From the cell containing the given text, extract its center point as [X, Y] coordinate. 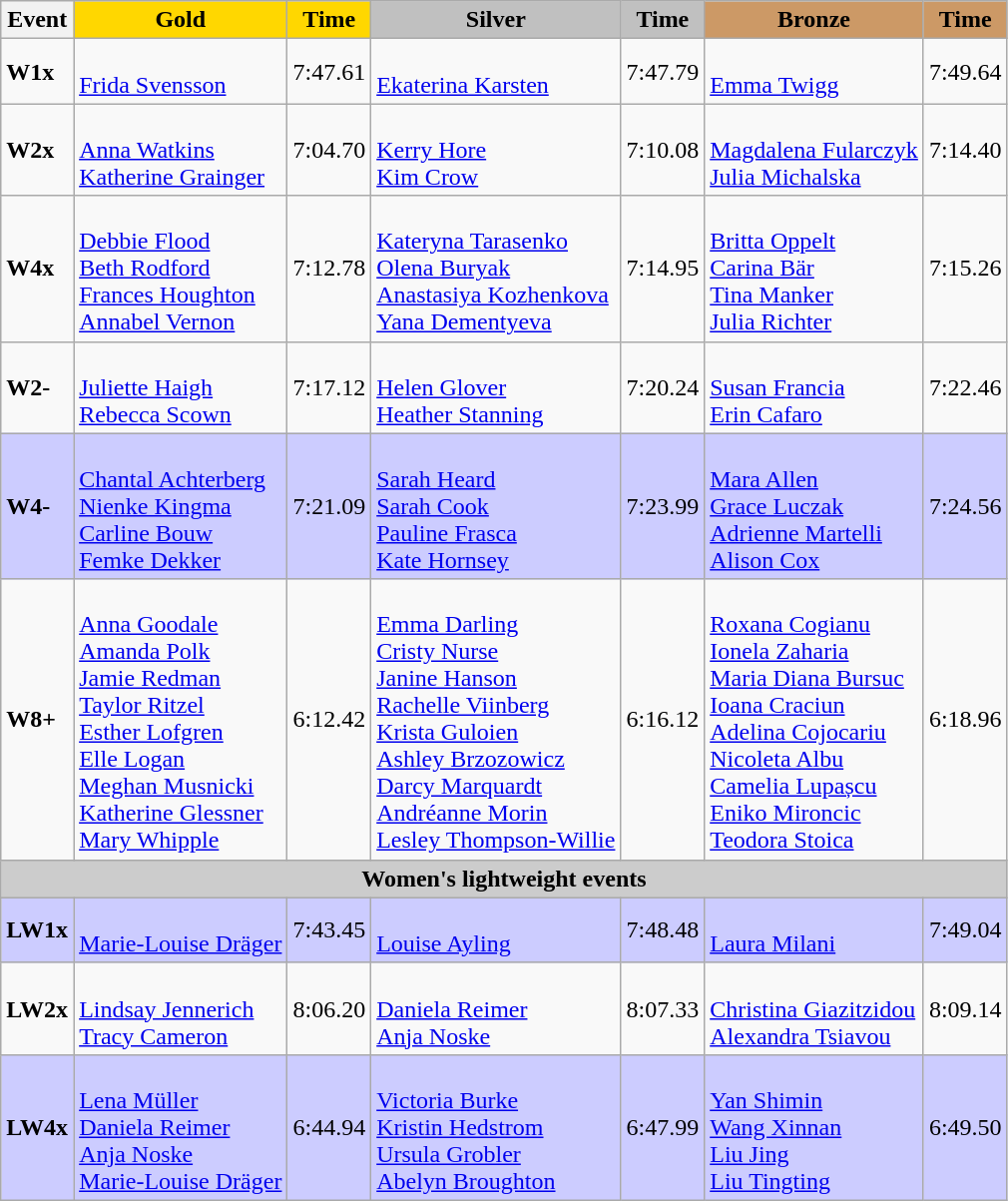
Marie-Louise Dräger [181, 930]
W2x [38, 150]
7:15.26 [965, 269]
LW4x [38, 1127]
8:07.33 [663, 1008]
7:24.56 [965, 506]
6:47.99 [663, 1127]
Silver [496, 20]
7:48.48 [663, 930]
Gold [181, 20]
Christina GiazitzidouAlexandra Tsiavou [814, 1008]
Yan ShiminWang XinnanLiu JingLiu Tingting [814, 1127]
7:49.04 [965, 930]
8:06.20 [329, 1008]
Emma DarlingCristy NurseJanine HansonRachelle ViinbergKrista GuloienAshley BrzozowiczDarcy MarquardtAndréanne MorinLesley Thompson-Willie [496, 719]
Ekaterina Karsten [496, 72]
7:04.70 [329, 150]
7:47.79 [663, 72]
W4- [38, 506]
Magdalena FularczykJulia Michalska [814, 150]
Juliette HaighRebecca Scown [181, 387]
7:23.99 [663, 506]
7:14.40 [965, 150]
7:43.45 [329, 930]
Louise Ayling [496, 930]
W8+ [38, 719]
6:44.94 [329, 1127]
7:22.46 [965, 387]
Helen GloverHeather Stanning [496, 387]
7:21.09 [329, 506]
Frida Svensson [181, 72]
Bronze [814, 20]
Susan FranciaErin Cafaro [814, 387]
Event [38, 20]
Anna GoodaleAmanda PolkJamie RedmanTaylor RitzelEsther LofgrenElle LoganMeghan MusnickiKatherine GlessnerMary Whipple [181, 719]
W2- [38, 387]
Chantal AchterbergNienke KingmaCarline BouwFemke Dekker [181, 506]
Victoria BurkeKristin HedstromUrsula GroblerAbelyn Broughton [496, 1127]
W1x [38, 72]
Lena MüllerDaniela ReimerAnja NoskeMarie-Louise Dräger [181, 1127]
7:14.95 [663, 269]
6:16.12 [663, 719]
Emma Twigg [814, 72]
7:47.61 [329, 72]
W4x [38, 269]
Laura Milani [814, 930]
Sarah HeardSarah CookPauline FrascaKate Hornsey [496, 506]
LW2x [38, 1008]
7:49.64 [965, 72]
LW1x [38, 930]
Lindsay JennerichTracy Cameron [181, 1008]
8:09.14 [965, 1008]
Anna WatkinsKatherine Grainger [181, 150]
6:12.42 [329, 719]
Daniela ReimerAnja Noske [496, 1008]
Britta OppeltCarina BärTina MankerJulia Richter [814, 269]
Women's lightweight events [504, 879]
Kerry HoreKim Crow [496, 150]
7:17.12 [329, 387]
Roxana CogianuIonela ZahariaMaria Diana BursucIoana CraciunAdelina CojocariuNicoleta AlbuCamelia LupașcuEniko MironcicTeodora Stoica [814, 719]
7:10.08 [663, 150]
6:49.50 [965, 1127]
Debbie FloodBeth RodfordFrances HoughtonAnnabel Vernon [181, 269]
Kateryna TarasenkoOlena BuryakAnastasiya KozhenkovaYana Dementyeva [496, 269]
7:20.24 [663, 387]
6:18.96 [965, 719]
7:12.78 [329, 269]
Mara AllenGrace LuczakAdrienne MartelliAlison Cox [814, 506]
